Return the (x, y) coordinate for the center point of the cell that contains the specified text.  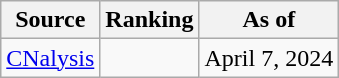
April 7, 2024 (269, 58)
CNalysis (50, 58)
Ranking (150, 20)
Source (50, 20)
As of (269, 20)
